From the cell containing the given text, extract its center point as [x, y] coordinate. 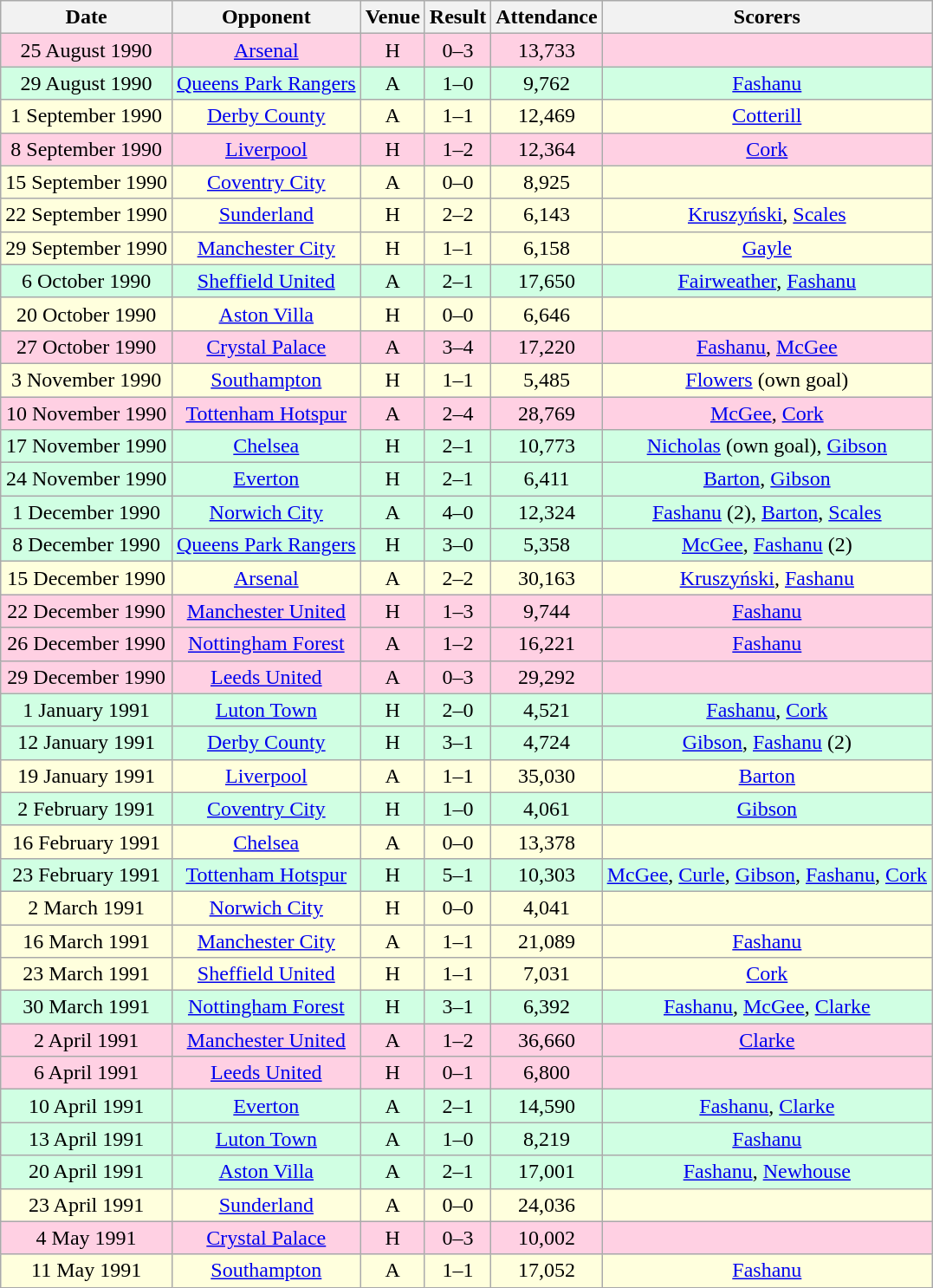
0–1 [457, 1073]
19 January 1991 [87, 776]
McGee, Fashanu (2) [767, 545]
Cotterill [767, 116]
17,052 [547, 1271]
9,762 [547, 83]
Gibson [767, 809]
6,800 [547, 1073]
10 April 1991 [87, 1106]
Kruszyński, Scales [767, 215]
2–4 [457, 413]
29 December 1990 [87, 677]
11 May 1991 [87, 1271]
6 April 1991 [87, 1073]
36,660 [547, 1040]
McGee, Curle, Gibson, Fashanu, Cork [767, 875]
6,158 [547, 248]
2 February 1991 [87, 809]
Clarke [767, 1040]
16,221 [547, 644]
1–3 [457, 611]
2 March 1991 [87, 907]
12,469 [547, 116]
1 December 1990 [87, 512]
24,036 [547, 1205]
29 August 1990 [87, 83]
14,590 [547, 1106]
4,041 [547, 907]
Gibson, Fashanu (2) [767, 743]
Venue [392, 17]
35,030 [547, 776]
4–0 [457, 512]
2–0 [457, 710]
6,411 [547, 479]
21,089 [547, 940]
Date [87, 17]
Fashanu, McGee, Clarke [767, 1007]
Fashanu, Cork [767, 710]
15 September 1990 [87, 182]
26 December 1990 [87, 644]
23 March 1991 [87, 974]
13 April 1991 [87, 1139]
13,733 [547, 50]
Barton, Gibson [767, 479]
2 April 1991 [87, 1040]
23 February 1991 [87, 875]
17,001 [547, 1172]
4,724 [547, 743]
27 October 1990 [87, 347]
3–4 [457, 347]
29,292 [547, 677]
1 January 1991 [87, 710]
28,769 [547, 413]
22 September 1990 [87, 215]
30 March 1991 [87, 1007]
20 October 1990 [87, 314]
3–0 [457, 545]
9,744 [547, 611]
4,521 [547, 710]
6 October 1990 [87, 281]
McGee, Cork [767, 413]
Fairweather, Fashanu [767, 281]
8 December 1990 [87, 545]
25 August 1990 [87, 50]
29 September 1990 [87, 248]
10,303 [547, 875]
Fashanu, Newhouse [767, 1172]
8,219 [547, 1139]
Gayle [767, 248]
6,392 [547, 1007]
Opponent [266, 17]
20 April 1991 [87, 1172]
12,364 [547, 149]
16 February 1991 [87, 842]
1 September 1990 [87, 116]
8,925 [547, 182]
6,646 [547, 314]
Fashanu, Clarke [767, 1106]
5,485 [547, 380]
Kruszyński, Fashanu [767, 578]
8 September 1990 [87, 149]
Nicholas (own goal), Gibson [767, 446]
Barton [767, 776]
10,773 [547, 446]
4,061 [547, 809]
Result [457, 17]
Fashanu (2), Barton, Scales [767, 512]
7,031 [547, 974]
15 December 1990 [87, 578]
13,378 [547, 842]
4 May 1991 [87, 1238]
5,358 [547, 545]
22 December 1990 [87, 611]
5–1 [457, 875]
17,220 [547, 347]
17,650 [547, 281]
10,002 [547, 1238]
Flowers (own goal) [767, 380]
17 November 1990 [87, 446]
30,163 [547, 578]
3 November 1990 [87, 380]
12 January 1991 [87, 743]
Attendance [547, 17]
Fashanu, McGee [767, 347]
Scorers [767, 17]
12,324 [547, 512]
16 March 1991 [87, 940]
24 November 1990 [87, 479]
6,143 [547, 215]
23 April 1991 [87, 1205]
10 November 1990 [87, 413]
